Search for the cell housing the specified text and yield its [X, Y] center coordinate. 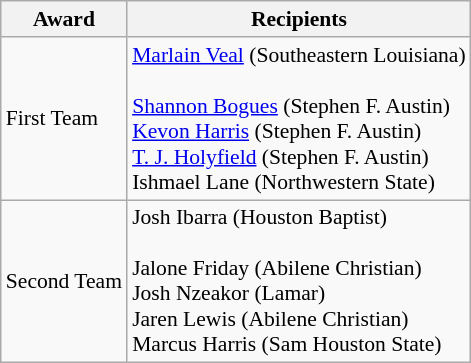
Award [64, 19]
Recipients [299, 19]
First Team [64, 118]
Josh Ibarra (Houston Baptist)Jalone Friday (Abilene Christian) Josh Nzeakor (Lamar) Jaren Lewis (Abilene Christian) Marcus Harris (Sam Houston State) [299, 282]
Second Team [64, 282]
